Find where the given text appears and provide that cell's center as [x, y] coordinate. 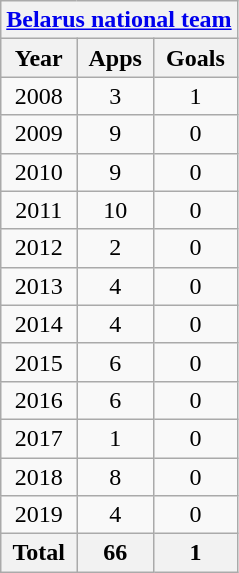
2019 [39, 515]
2009 [39, 134]
2012 [39, 248]
2008 [39, 96]
2015 [39, 362]
2016 [39, 400]
2010 [39, 172]
2018 [39, 477]
2011 [39, 210]
10 [116, 210]
2017 [39, 438]
2013 [39, 286]
2014 [39, 324]
3 [116, 96]
66 [116, 553]
2 [116, 248]
Year [39, 58]
Belarus national team [119, 20]
Apps [116, 58]
Goals [196, 58]
Total [39, 553]
8 [116, 477]
